Output the (X, Y) coordinate of the center of the cell containing the given text.  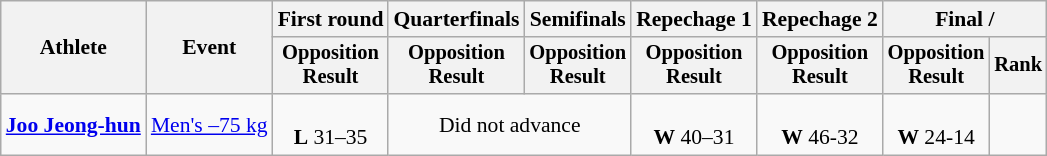
Did not advance (510, 124)
Final / (965, 19)
W 40–31 (694, 124)
Event (210, 48)
Repechage 2 (820, 19)
First round (331, 19)
Quarterfinals (456, 19)
W 46-32 (820, 124)
W 24-14 (936, 124)
L 31–35 (331, 124)
Joo Jeong-hun (74, 124)
Repechage 1 (694, 19)
Athlete (74, 48)
Semifinals (578, 19)
Men's –75 kg (210, 124)
Rank (1018, 66)
